Output the (X, Y) coordinate of the center of the cell containing the given text.  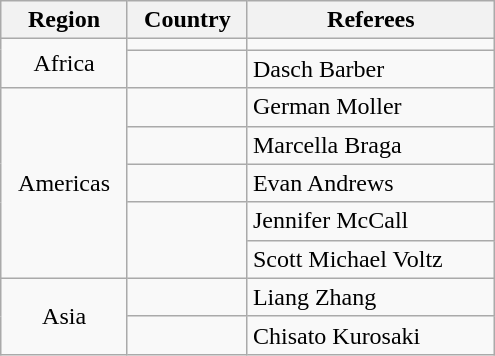
Asia (64, 316)
German Moller (370, 107)
Region (64, 20)
Liang Zhang (370, 297)
Africa (64, 64)
Country (187, 20)
Chisato Kurosaki (370, 335)
Americas (64, 183)
Jennifer McCall (370, 221)
Dasch Barber (370, 69)
Referees (370, 20)
Marcella Braga (370, 145)
Evan Andrews (370, 183)
Scott Michael Voltz (370, 259)
